Find where the given text appears and provide that cell's center as (X, Y) coordinate. 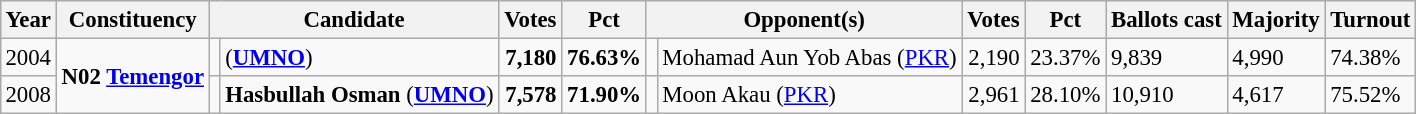
Candidate (354, 20)
2,961 (994, 95)
N02 Temengor (132, 76)
4,617 (1276, 95)
Constituency (132, 20)
Ballots cast (1166, 20)
Mohamad Aun Yob Abas (PKR) (810, 57)
Moon Akau (PKR) (810, 95)
23.37% (1066, 57)
75.52% (1370, 95)
Hasbullah Osman (UMNO) (360, 95)
Year (28, 20)
76.63% (604, 57)
Turnout (1370, 20)
74.38% (1370, 57)
10,910 (1166, 95)
Opponent(s) (804, 20)
71.90% (604, 95)
2004 (28, 57)
2,190 (994, 57)
7,578 (530, 95)
4,990 (1276, 57)
9,839 (1166, 57)
7,180 (530, 57)
2008 (28, 95)
Majority (1276, 20)
(UMNO) (360, 57)
28.10% (1066, 95)
